Scan for the cell matching the given text and deliver its (x, y) coordinate at center. 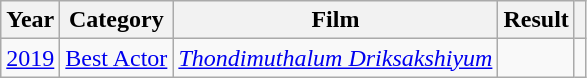
Result (536, 20)
Year (30, 20)
Category (116, 20)
Film (336, 20)
2019 (30, 58)
Thondimuthalum Driksakshiyum (336, 58)
Best Actor (116, 58)
